Return (x, y) of the center of cell containing provided text 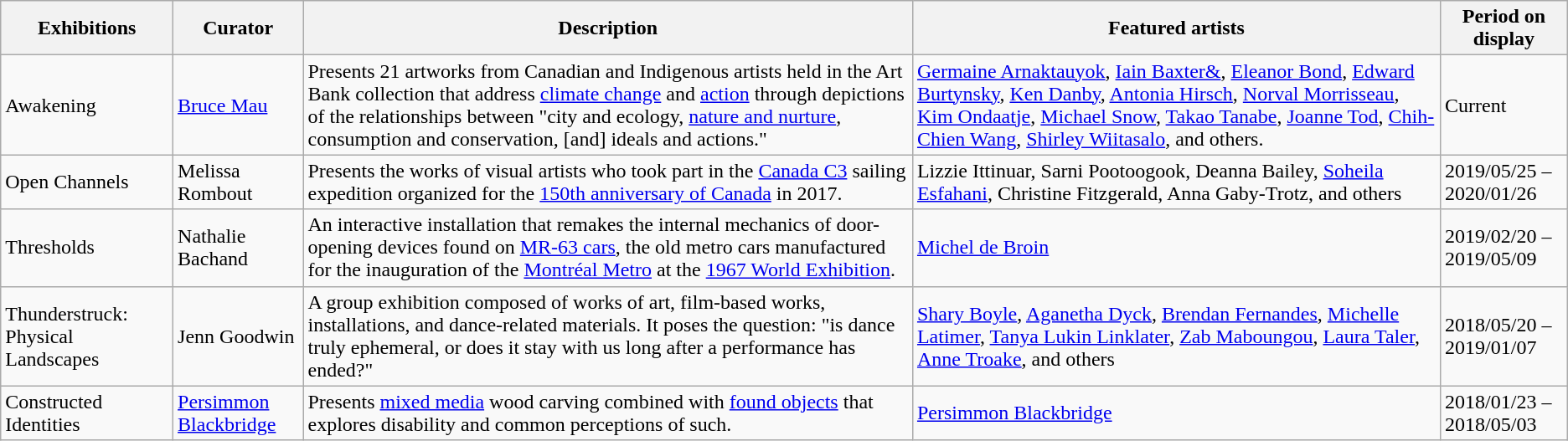
Bruce Mau (238, 105)
Thunderstruck: Physical Landscapes (87, 336)
Open Channels (87, 182)
2019/05/25 – 2020/01/26 (1504, 182)
Melissa Rombout (238, 182)
2019/02/20 – 2019/05/09 (1504, 248)
Lizzie Ittinuar, Sarni Pootoogook, Deanna Bailey, Soheila Esfahani, Christine Fitzgerald, Anna Gaby-Trotz, and others (1176, 182)
Presents the works of visual artists who took part in the Canada C3 sailing expedition organized for the 150th anniversary of Canada in 2017. (608, 182)
Presents mixed media wood carving combined with found objects that explores disability and common perceptions of such. (608, 413)
Nathalie Bachand (238, 248)
Featured artists (1176, 28)
Current (1504, 105)
Shary Boyle, Aganetha Dyck, Brendan Fernandes, Michelle Latimer, Tanya Lukin Linklater, Zab Maboungou, Laura Taler, Anne Troake, and others (1176, 336)
Awakening (87, 105)
Jenn Goodwin (238, 336)
2018/01/23 – 2018/05/03 (1504, 413)
Michel de Broin (1176, 248)
Period on display (1504, 28)
Exhibitions (87, 28)
Curator (238, 28)
Thresholds (87, 248)
2018/05/20 – 2019/01/07 (1504, 336)
Constructed Identities (87, 413)
Description (608, 28)
